Search for the cell housing the specified text and yield its (x, y) center coordinate. 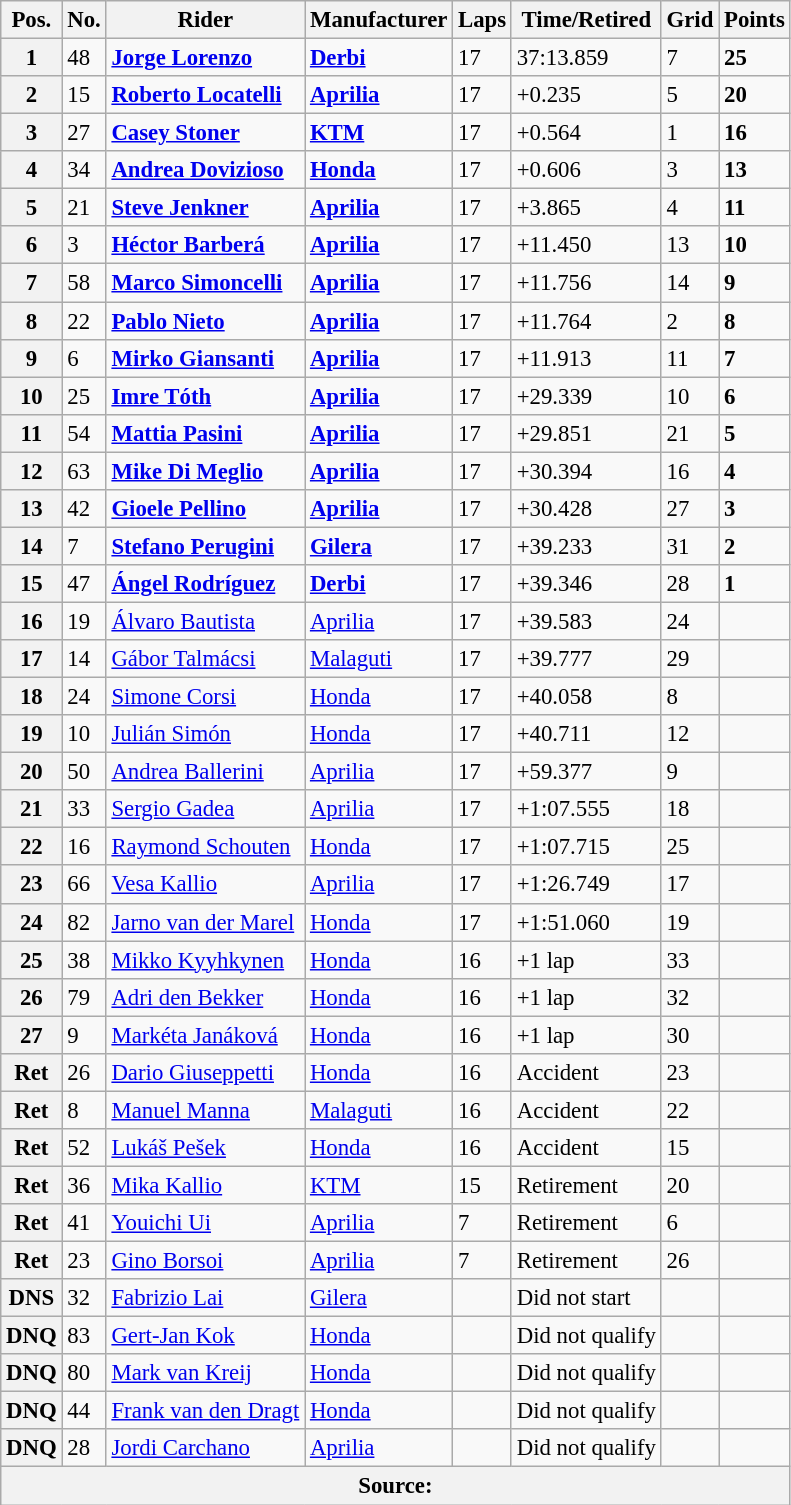
Mike Di Meglio (205, 471)
Andrea Dovizioso (205, 170)
52 (84, 1148)
Mikko Kyyhkynen (205, 960)
63 (84, 471)
Casey Stoner (205, 133)
Jarno van der Marel (205, 922)
50 (84, 772)
Simone Corsi (205, 697)
+30.394 (586, 471)
82 (84, 922)
+0.235 (586, 95)
48 (84, 58)
Gert-Jan Kok (205, 1336)
+3.865 (586, 208)
+1:07.715 (586, 847)
79 (84, 997)
44 (84, 1411)
Manufacturer (379, 20)
Stefano Perugini (205, 546)
66 (84, 885)
30 (690, 1035)
31 (690, 546)
+0.606 (586, 170)
42 (84, 509)
Points (754, 20)
+30.428 (586, 509)
38 (84, 960)
Dario Giuseppetti (205, 1073)
Laps (482, 20)
+39.233 (586, 546)
Source: (396, 1486)
36 (84, 1185)
Fabrizio Lai (205, 1298)
+39.777 (586, 659)
+1:07.555 (586, 809)
Marco Simoncelli (205, 283)
+59.377 (586, 772)
Imre Tóth (205, 396)
+40.711 (586, 734)
Mirko Giansanti (205, 358)
29 (690, 659)
+39.346 (586, 584)
Jordi Carchano (205, 1449)
+39.583 (586, 621)
+29.339 (586, 396)
54 (84, 433)
83 (84, 1336)
Gino Borsoi (205, 1261)
+1:26.749 (586, 885)
Pablo Nieto (205, 321)
Youichi Ui (205, 1223)
Pos. (32, 20)
Frank van den Dragt (205, 1411)
+29.851 (586, 433)
+1:51.060 (586, 922)
Manuel Manna (205, 1110)
No. (84, 20)
Andrea Ballerini (205, 772)
Sergio Gadea (205, 809)
Grid (690, 20)
Rider (205, 20)
Jorge Lorenzo (205, 58)
58 (84, 283)
41 (84, 1223)
+11.764 (586, 321)
Mattia Pasini (205, 433)
34 (84, 170)
DNS (32, 1298)
Time/Retired (586, 20)
Héctor Barberá (205, 245)
Roberto Locatelli (205, 95)
+11.450 (586, 245)
Steve Jenkner (205, 208)
80 (84, 1373)
+40.058 (586, 697)
37:13.859 (586, 58)
47 (84, 584)
Did not start (586, 1298)
+11.756 (586, 283)
Gioele Pellino (205, 509)
Gábor Talmácsi (205, 659)
Adri den Bekker (205, 997)
Julián Simón (205, 734)
Lukáš Pešek (205, 1148)
Mika Kallio (205, 1185)
Mark van Kreij (205, 1373)
Raymond Schouten (205, 847)
Ángel Rodríguez (205, 584)
Vesa Kallio (205, 885)
+11.913 (586, 358)
+0.564 (586, 133)
Markéta Janáková (205, 1035)
Álvaro Bautista (205, 621)
